Search for the cell housing the specified text and yield its [x, y] center coordinate. 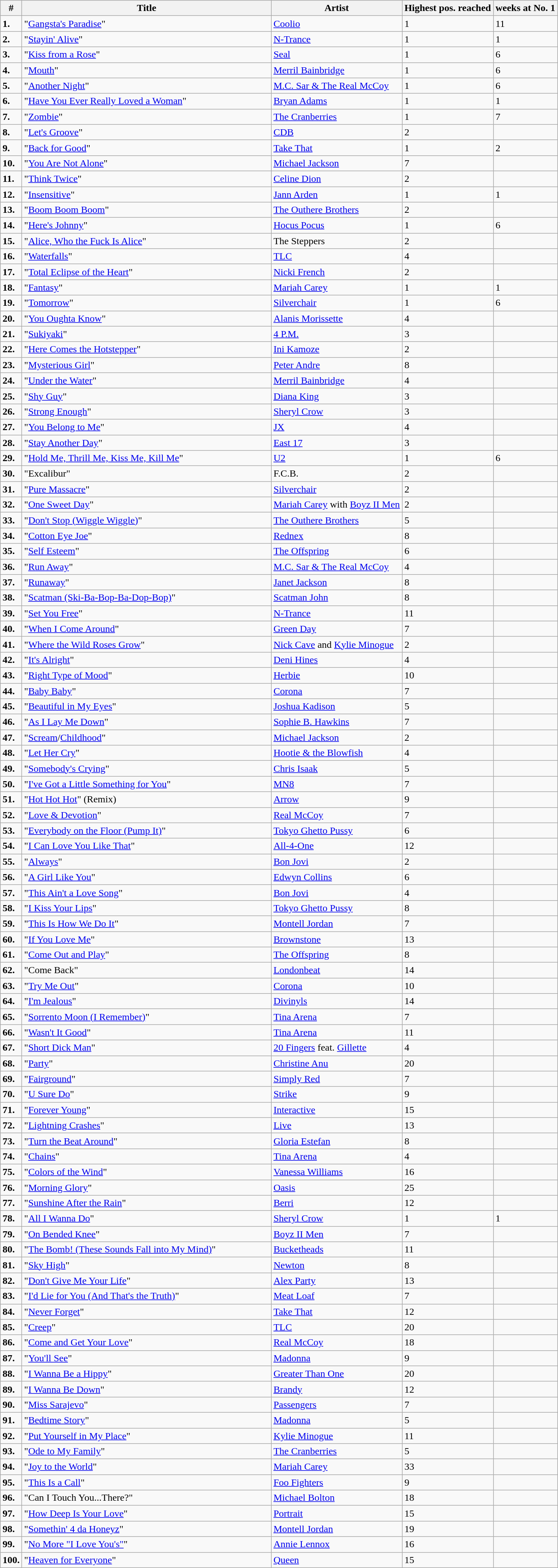
51. [11, 799]
"I Kiss Your Lips" [147, 908]
72. [11, 1125]
"Where the Wild Roses Grow" [147, 644]
37. [11, 582]
54. [11, 846]
"Heaven for Everyone" [147, 1560]
"Joy to the World" [147, 1467]
Passengers [337, 1405]
"Cotton Eye Joe" [147, 536]
"Chains" [147, 1156]
97. [11, 1513]
Chris Isaak [337, 769]
"Ode to My Family" [147, 1451]
JX [337, 427]
17. [11, 272]
Celine Dion [337, 179]
"Let's Groove" [147, 132]
"Gangsta's Paradise" [147, 24]
"Turn the Beat Around" [147, 1141]
Simply Red [337, 1079]
48. [11, 753]
Brownstone [337, 939]
34. [11, 536]
East 17 [337, 442]
44. [11, 691]
"Alice, Who the Fuck Is Alice" [147, 241]
"I've Got a Little Something for You" [147, 784]
"One Sweet Day" [147, 505]
"You Are Not Alone" [147, 163]
Divinyls [337, 1001]
"Back for Good" [147, 148]
"Party" [147, 1063]
88. [11, 1374]
Peter Andre [337, 365]
Annie Lennox [337, 1544]
68. [11, 1063]
"Set You Free" [147, 613]
"Sorrento Moon (I Remember)" [147, 1017]
"Sunshine After the Rain" [147, 1203]
5. [11, 86]
32. [11, 505]
Vanessa Williams [337, 1172]
"A Girl Like You" [147, 877]
99. [11, 1544]
42. [11, 660]
"Scream/Childhood" [147, 738]
25. [11, 396]
53. [11, 830]
7. [11, 117]
"This Is a Call" [147, 1482]
98. [11, 1529]
38. [11, 598]
Sophie B. Hawkins [337, 722]
"Think Twice" [147, 179]
"Can I Touch You...There?" [147, 1498]
89. [11, 1389]
15. [11, 241]
Alex Party [337, 1281]
Alanis Morissette [337, 318]
33 [448, 1467]
"Always" [147, 861]
"Kiss from a Rose" [147, 55]
23. [11, 365]
64. [11, 1001]
"Lightning Crashes" [147, 1125]
"It's Alright" [147, 660]
60. [11, 939]
66. [11, 1032]
90. [11, 1405]
"Everybody on the Floor (Pump It)" [147, 830]
Janet Jackson [337, 582]
"Baby Baby" [147, 691]
41. [11, 644]
24. [11, 380]
Kylie Minogue [337, 1435]
U2 [337, 458]
Londonbeat [337, 970]
Nick Cave and Kylie Minogue [337, 644]
Mariah Carey with Boyz II Men [337, 505]
"All I Wanna Do" [147, 1219]
"Shy Guy" [147, 396]
"Sukiyaki" [147, 334]
"You'll See" [147, 1358]
"Total Eclipse of the Heart" [147, 272]
"Strong Enough" [147, 411]
6. [11, 101]
Bucketheads [337, 1250]
67. [11, 1048]
43. [11, 675]
"Fairground" [147, 1079]
Scatman John [337, 598]
4 P.M. [337, 334]
Portrait [337, 1513]
Queen [337, 1560]
16. [11, 256]
Foo Fighters [337, 1482]
Arrow [337, 799]
25 [448, 1188]
20 Fingers feat. Gillette [337, 1048]
11. [11, 179]
47. [11, 738]
"No More "I Love You's"" [147, 1544]
"I Can Love You Like That" [147, 846]
"You Oughta Know" [147, 318]
"Waterfalls" [147, 256]
79. [11, 1234]
82. [11, 1281]
20. [11, 318]
"You Belong to Me" [147, 427]
100. [11, 1560]
Rednex [337, 536]
92. [11, 1435]
27. [11, 427]
Green Day [337, 629]
30. [11, 474]
"Colors of the Wind" [147, 1172]
"Run Away" [147, 567]
"Scatman (Ski-Ba-Bop-Ba-Dop-Bop)" [147, 598]
57. [11, 892]
95. [11, 1482]
"Come Back" [147, 970]
28. [11, 442]
Berri [337, 1203]
MN8 [337, 784]
93. [11, 1451]
Bryan Adams [337, 101]
8. [11, 132]
"Hot Hot Hot" (Remix) [147, 799]
"Put Yourself in My Place" [147, 1435]
96. [11, 1498]
"Hold Me, Thrill Me, Kiss Me, Kill Me" [147, 458]
Live [337, 1125]
76. [11, 1188]
"Tomorrow" [147, 303]
"Mouth" [147, 70]
63. [11, 986]
Hocus Pocus [337, 225]
"When I Come Around" [147, 629]
Edwyn Collins [337, 877]
19 [448, 1529]
"Creep" [147, 1327]
18. [11, 287]
"Sky High" [147, 1265]
1. [11, 24]
85. [11, 1327]
"Insensitive" [147, 194]
91. [11, 1420]
71. [11, 1110]
Strike [337, 1094]
"Fantasy" [147, 287]
"Don't Stop (Wiggle Wiggle)" [147, 520]
"On Bended Knee" [147, 1234]
39. [11, 613]
36. [11, 567]
Brandy [337, 1389]
"Here Comes the Hotstepper" [147, 349]
"Come Out and Play" [147, 955]
73. [11, 1141]
33. [11, 520]
"Right Type of Mood" [147, 675]
"Mysterious Girl" [147, 365]
"Stayin' Alive" [147, 39]
74. [11, 1156]
"How Deep Is Your Love" [147, 1513]
Gloria Estefan [337, 1141]
75. [11, 1172]
weeks at No. 1 [525, 8]
22. [11, 349]
78. [11, 1219]
31. [11, 489]
2. [11, 39]
"Here's Johnny" [147, 225]
Joshua Kadison [337, 707]
Greater Than One [337, 1374]
"Somethin' 4 da Honeyz" [147, 1529]
61. [11, 955]
52. [11, 815]
21. [11, 334]
14. [11, 225]
55. [11, 861]
56. [11, 877]
"Stay Another Day" [147, 442]
Diana King [337, 396]
9. [11, 148]
"Somebody's Crying" [147, 769]
"Forever Young" [147, 1110]
"If You Love Me" [147, 939]
12. [11, 194]
Hootie & the Blowfish [337, 753]
"Miss Sarajevo" [147, 1405]
62. [11, 970]
26. [11, 411]
"Another Night" [147, 86]
70. [11, 1094]
"Come and Get Your Love" [147, 1343]
Ini Kamoze [337, 349]
"Under the Water" [147, 380]
"Boom Boom Boom" [147, 210]
81. [11, 1265]
87. [11, 1358]
29. [11, 458]
Interactive [337, 1110]
# [11, 8]
Title [147, 8]
35. [11, 551]
"U Sure Do" [147, 1094]
77. [11, 1203]
10. [11, 163]
"I Wanna Be a Hippy" [147, 1374]
46. [11, 722]
Boyz II Men [337, 1234]
Newton [337, 1265]
F.C.B. [337, 474]
Highest pos. reached [448, 8]
4. [11, 70]
Coolio [337, 24]
86. [11, 1343]
83. [11, 1296]
19. [11, 303]
CDB [337, 132]
3. [11, 55]
"Self Esteem" [147, 551]
"Pure Massacre" [147, 489]
Jann Arden [337, 194]
"Have You Ever Really Loved a Woman" [147, 101]
"Love & Devotion" [147, 815]
"Bedtime Story" [147, 1420]
Seal [337, 55]
All-4-One [337, 846]
58. [11, 908]
Michael Bolton [337, 1498]
"Let Her Cry" [147, 753]
Christine Anu [337, 1063]
"Try Me Out" [147, 986]
"As I Lay Me Down" [147, 722]
45. [11, 707]
Meat Loaf [337, 1296]
"This Ain't a Love Song" [147, 892]
"I'd Lie for You (And That's the Truth)" [147, 1296]
65. [11, 1017]
94. [11, 1467]
"Short Dick Man" [147, 1048]
The Steppers [337, 241]
"This Is How We Do It" [147, 923]
"Zombie" [147, 117]
"The Bomb! (These Sounds Fall into My Mind)" [147, 1250]
80. [11, 1250]
"Excalibur" [147, 474]
50. [11, 784]
"Morning Glory" [147, 1188]
84. [11, 1312]
"Runaway" [147, 582]
13. [11, 210]
69. [11, 1079]
"Beautiful in My Eyes" [147, 707]
"I'm Jealous" [147, 1001]
"Don't Give Me Your Life" [147, 1281]
49. [11, 769]
Oasis [337, 1188]
Artist [337, 8]
"Never Forget" [147, 1312]
40. [11, 629]
Herbie [337, 675]
"Wasn't It Good" [147, 1032]
59. [11, 923]
Nicki French [337, 272]
"I Wanna Be Down" [147, 1389]
Deni Hines [337, 660]
